Output the (X, Y) coordinate of the center of the cell containing the given text.  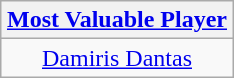
Most Valuable Player (116, 20)
Damiris Dantas (116, 58)
